Return the [x, y] coordinate for the center point of the cell that contains the specified text.  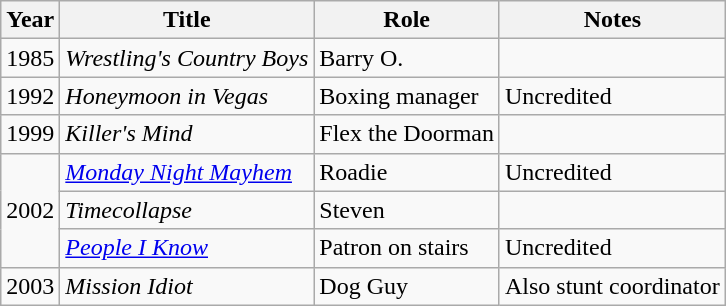
Barry O. [407, 58]
Dog Guy [407, 286]
Flex the Doorman [407, 134]
Honeymoon in Vegas [187, 96]
1992 [30, 96]
Year [30, 20]
Killer's Mind [187, 134]
1985 [30, 58]
Notes [612, 20]
2003 [30, 286]
Title [187, 20]
Wrestling's Country Boys [187, 58]
Steven [407, 210]
Monday Night Mayhem [187, 172]
Patron on stairs [407, 248]
1999 [30, 134]
Boxing manager [407, 96]
People I Know [187, 248]
Role [407, 20]
Roadie [407, 172]
2002 [30, 210]
Also stunt coordinator [612, 286]
Mission Idiot [187, 286]
Timecollapse [187, 210]
